Determine the (x, y) coordinate at the center of the cell enclosing the given text.  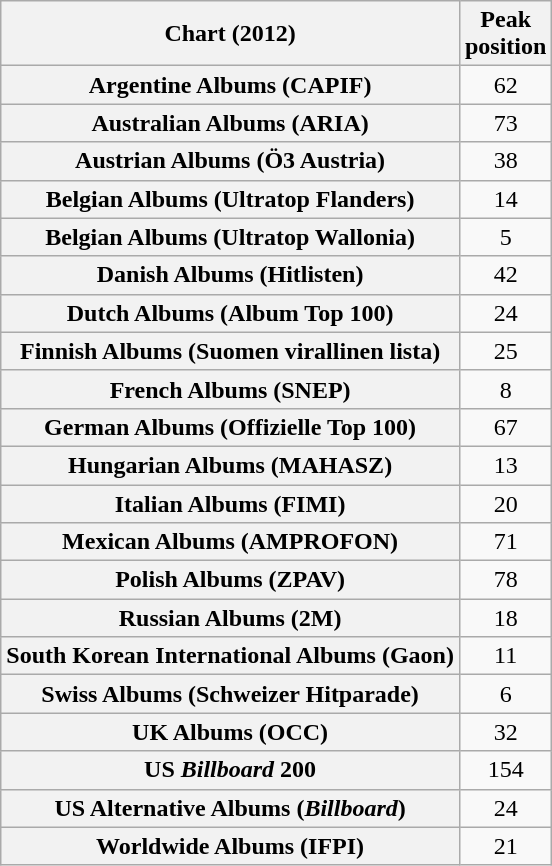
US Billboard 200 (230, 770)
20 (505, 503)
38 (505, 161)
Argentine Albums (CAPIF) (230, 85)
62 (505, 85)
Mexican Albums (AMPROFON) (230, 542)
154 (505, 770)
Finnish Albums (Suomen virallinen lista) (230, 351)
UK Albums (OCC) (230, 732)
Polish Albums (ZPAV) (230, 580)
Swiss Albums (Schweizer Hitparade) (230, 694)
Worldwide Albums (IFPI) (230, 846)
Russian Albums (2M) (230, 618)
Peakposition (505, 34)
Belgian Albums (Ultratop Wallonia) (230, 237)
73 (505, 123)
Chart (2012) (230, 34)
6 (505, 694)
21 (505, 846)
Australian Albums (ARIA) (230, 123)
Hungarian Albums (MAHASZ) (230, 465)
71 (505, 542)
Italian Albums (FIMI) (230, 503)
25 (505, 351)
18 (505, 618)
14 (505, 199)
42 (505, 275)
11 (505, 656)
Austrian Albums (Ö3 Austria) (230, 161)
German Albums (Offizielle Top 100) (230, 427)
13 (505, 465)
Belgian Albums (Ultratop Flanders) (230, 199)
French Albums (SNEP) (230, 389)
US Alternative Albums (Billboard) (230, 808)
78 (505, 580)
67 (505, 427)
South Korean International Albums (Gaon) (230, 656)
Dutch Albums (Album Top 100) (230, 313)
8 (505, 389)
5 (505, 237)
32 (505, 732)
Danish Albums (Hitlisten) (230, 275)
